Find where the given text appears and provide that cell's center as [X, Y] coordinate. 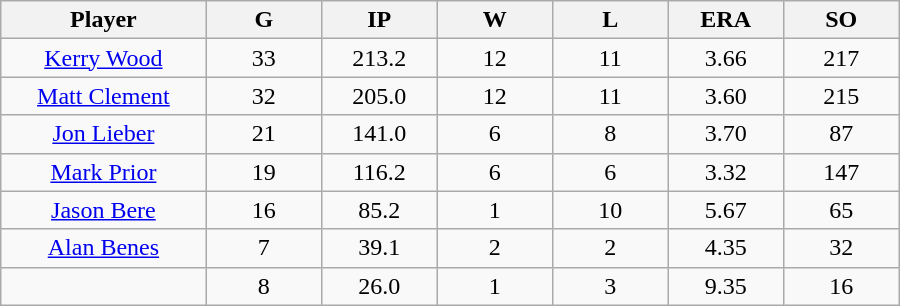
217 [841, 58]
147 [841, 172]
Player [104, 20]
26.0 [380, 286]
4.35 [726, 248]
G [264, 20]
116.2 [380, 172]
7 [264, 248]
85.2 [380, 210]
213.2 [380, 58]
205.0 [380, 96]
L [610, 20]
87 [841, 134]
5.67 [726, 210]
SO [841, 20]
33 [264, 58]
IP [380, 20]
39.1 [380, 248]
W [494, 20]
141.0 [380, 134]
Alan Benes [104, 248]
3.66 [726, 58]
3.70 [726, 134]
ERA [726, 20]
10 [610, 210]
3 [610, 286]
21 [264, 134]
19 [264, 172]
215 [841, 96]
3.60 [726, 96]
3.32 [726, 172]
65 [841, 210]
Mark Prior [104, 172]
9.35 [726, 286]
Kerry Wood [104, 58]
Jason Bere [104, 210]
Jon Lieber [104, 134]
Matt Clement [104, 96]
